Find where the given text appears and provide that cell's center as [x, y] coordinate. 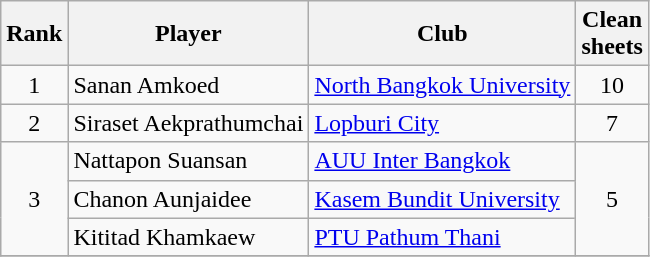
2 [34, 123]
1 [34, 85]
Kititad Khamkaew [188, 237]
Player [188, 34]
PTU Pathum Thani [442, 237]
Cleansheets [612, 34]
10 [612, 85]
Lopburi City [442, 123]
AUU Inter Bangkok [442, 161]
North Bangkok University [442, 85]
Chanon Aunjaidee [188, 199]
3 [34, 199]
5 [612, 199]
7 [612, 123]
Kasem Bundit University [442, 199]
Nattapon Suansan [188, 161]
Sanan Amkoed [188, 85]
Club [442, 34]
Siraset Aekprathumchai [188, 123]
Rank [34, 34]
